Pinpoint the cell where the given text exists, returning its [X, Y] midpoint coordinate. 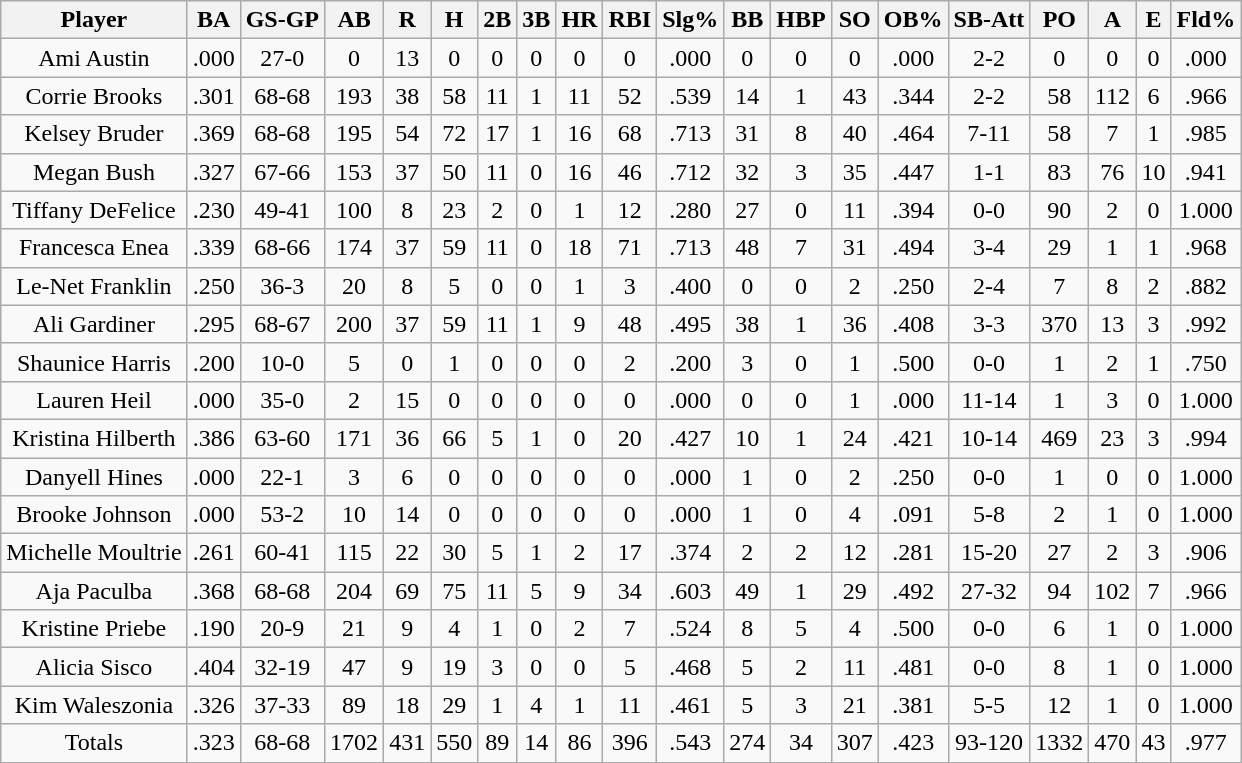
.750 [1206, 362]
15-20 [989, 553]
.281 [913, 553]
.400 [690, 286]
5-8 [989, 515]
470 [1112, 743]
.543 [690, 743]
40 [854, 134]
AB [354, 20]
49 [748, 591]
Tiffany DeFelice [94, 210]
HR [580, 20]
76 [1112, 172]
.230 [214, 210]
.381 [913, 705]
GS-GP [282, 20]
BB [748, 20]
Kristine Priebe [94, 629]
.323 [214, 743]
.994 [1206, 438]
200 [354, 324]
35-0 [282, 400]
SO [854, 20]
HBP [801, 20]
274 [748, 743]
5-5 [989, 705]
67-66 [282, 172]
.882 [1206, 286]
.906 [1206, 553]
49-41 [282, 210]
47 [354, 667]
195 [354, 134]
75 [454, 591]
.941 [1206, 172]
22-1 [282, 477]
90 [1060, 210]
.368 [214, 591]
.992 [1206, 324]
Ami Austin [94, 58]
20-9 [282, 629]
Kelsey Bruder [94, 134]
.468 [690, 667]
37-33 [282, 705]
102 [1112, 591]
Slg% [690, 20]
BA [214, 20]
Corrie Brooks [94, 96]
550 [454, 743]
1-1 [989, 172]
.190 [214, 629]
2-4 [989, 286]
.539 [690, 96]
OB% [913, 20]
.977 [1206, 743]
A [1112, 20]
68-67 [282, 324]
.603 [690, 591]
.326 [214, 705]
Kim Waleszonia [94, 705]
1702 [354, 743]
27-0 [282, 58]
.464 [913, 134]
E [1154, 20]
2B [498, 20]
86 [580, 743]
.481 [913, 667]
.386 [214, 438]
Danyell Hines [94, 477]
52 [630, 96]
.295 [214, 324]
46 [630, 172]
.985 [1206, 134]
.261 [214, 553]
53-2 [282, 515]
SB-Att [989, 20]
Brooke Johnson [94, 515]
174 [354, 248]
Le-Net Franklin [94, 286]
93-120 [989, 743]
115 [354, 553]
3-3 [989, 324]
.408 [913, 324]
.369 [214, 134]
431 [408, 743]
.404 [214, 667]
Fld% [1206, 20]
.495 [690, 324]
27-32 [989, 591]
370 [1060, 324]
Shaunice Harris [94, 362]
1332 [1060, 743]
Kristina Hilberth [94, 438]
.968 [1206, 248]
Alicia Sisco [94, 667]
63-60 [282, 438]
Totals [94, 743]
112 [1112, 96]
.374 [690, 553]
94 [1060, 591]
19 [454, 667]
Michelle Moultrie [94, 553]
68-66 [282, 248]
7-11 [989, 134]
32 [748, 172]
.712 [690, 172]
60-41 [282, 553]
153 [354, 172]
3B [536, 20]
307 [854, 743]
.327 [214, 172]
R [408, 20]
36-3 [282, 286]
69 [408, 591]
PO [1060, 20]
Aja Paculba [94, 591]
Francesca Enea [94, 248]
83 [1060, 172]
24 [854, 438]
H [454, 20]
100 [354, 210]
68 [630, 134]
.461 [690, 705]
32-19 [282, 667]
.524 [690, 629]
72 [454, 134]
.492 [913, 591]
Megan Bush [94, 172]
Lauren Heil [94, 400]
54 [408, 134]
Ali Gardiner [94, 324]
.427 [690, 438]
3-4 [989, 248]
22 [408, 553]
204 [354, 591]
35 [854, 172]
.091 [913, 515]
.344 [913, 96]
RBI [630, 20]
.447 [913, 172]
10-0 [282, 362]
15 [408, 400]
50 [454, 172]
66 [454, 438]
.301 [214, 96]
71 [630, 248]
.394 [913, 210]
10-14 [989, 438]
469 [1060, 438]
.339 [214, 248]
.494 [913, 248]
30 [454, 553]
.423 [913, 743]
193 [354, 96]
396 [630, 743]
Player [94, 20]
.421 [913, 438]
.280 [690, 210]
171 [354, 438]
11-14 [989, 400]
